Detect which cell encompasses the target text, then output its [X, Y] center coordinate. 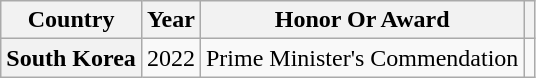
South Korea [72, 58]
Country [72, 20]
Year [170, 20]
Prime Minister's Commendation [362, 58]
Honor Or Award [362, 20]
2022 [170, 58]
